Return (x, y) of the center of cell containing provided text 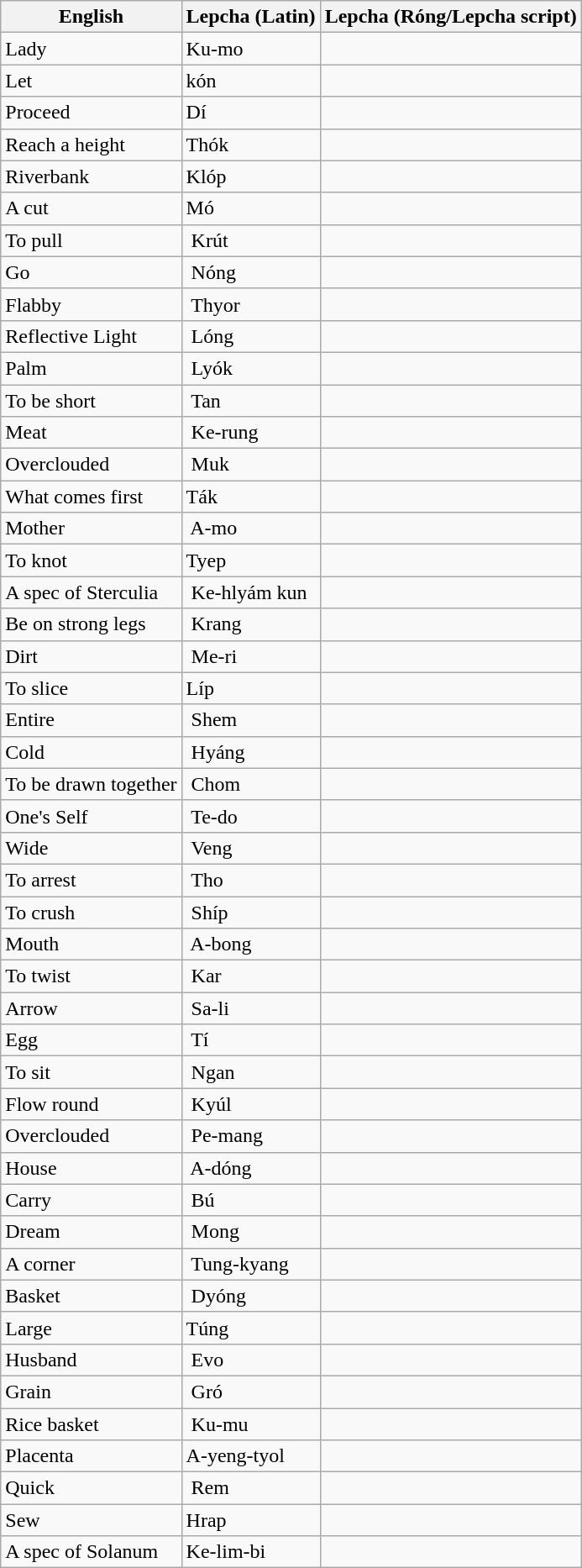
Me-ri (250, 656)
Dyóng (250, 1296)
To slice (91, 688)
Carry (91, 1200)
Dirt (91, 656)
Reach a height (91, 145)
Tyep (250, 560)
Hrap (250, 1520)
Ngan (250, 1072)
A-yeng-tyol (250, 1456)
Lady (91, 49)
What comes first (91, 497)
Gró (250, 1392)
Dí (250, 113)
Lepcha (Latin) (250, 17)
Meat (91, 433)
Grain (91, 1392)
Ku-mu (250, 1424)
To crush (91, 912)
Krang (250, 624)
Arrow (91, 1008)
kón (250, 81)
Shíp (250, 912)
Evo (250, 1360)
Proceed (91, 113)
Flabby (91, 304)
A-mo (250, 529)
Ták (250, 497)
To be drawn together (91, 784)
Líp (250, 688)
A-dóng (250, 1168)
Rice basket (91, 1424)
Mother (91, 529)
Lóng (250, 336)
Mó (250, 208)
To arrest (91, 880)
Ke-rung (250, 433)
English (91, 17)
Ke-hlyám kun (250, 592)
Husband (91, 1360)
Túng (250, 1328)
Te-do (250, 816)
Wide (91, 848)
Quick (91, 1488)
Tí (250, 1040)
Shem (250, 720)
Muk (250, 465)
Klóp (250, 176)
Riverbank (91, 176)
Nóng (250, 272)
Thók (250, 145)
Reflective Light (91, 336)
A corner (91, 1264)
Go (91, 272)
Krút (250, 240)
One's Self (91, 816)
Tho (250, 880)
Kar (250, 976)
To twist (91, 976)
House (91, 1168)
Lyók (250, 368)
Large (91, 1328)
Be on strong legs (91, 624)
Tung-kyang (250, 1264)
Entire (91, 720)
To sit (91, 1072)
A-bong (250, 944)
Ku-mo (250, 49)
Veng (250, 848)
Thyor (250, 304)
A spec of Sterculia (91, 592)
Let (91, 81)
Chom (250, 784)
Basket (91, 1296)
Flow round (91, 1104)
Tan (250, 401)
Hyáng (250, 752)
Sa-li (250, 1008)
Sew (91, 1520)
To knot (91, 560)
Cold (91, 752)
Dream (91, 1232)
To pull (91, 240)
Pe-mang (250, 1136)
To be short (91, 401)
A spec of Solanum (91, 1552)
Palm (91, 368)
Egg (91, 1040)
Mouth (91, 944)
Ke-lim-bi (250, 1552)
Mong (250, 1232)
Bú (250, 1200)
Kyúl (250, 1104)
Lepcha (Róng/Lepcha script) (450, 17)
Placenta (91, 1456)
A cut (91, 208)
Rem (250, 1488)
